Capture the cell that displays the provided text and extract its [X, Y] central coordinate. 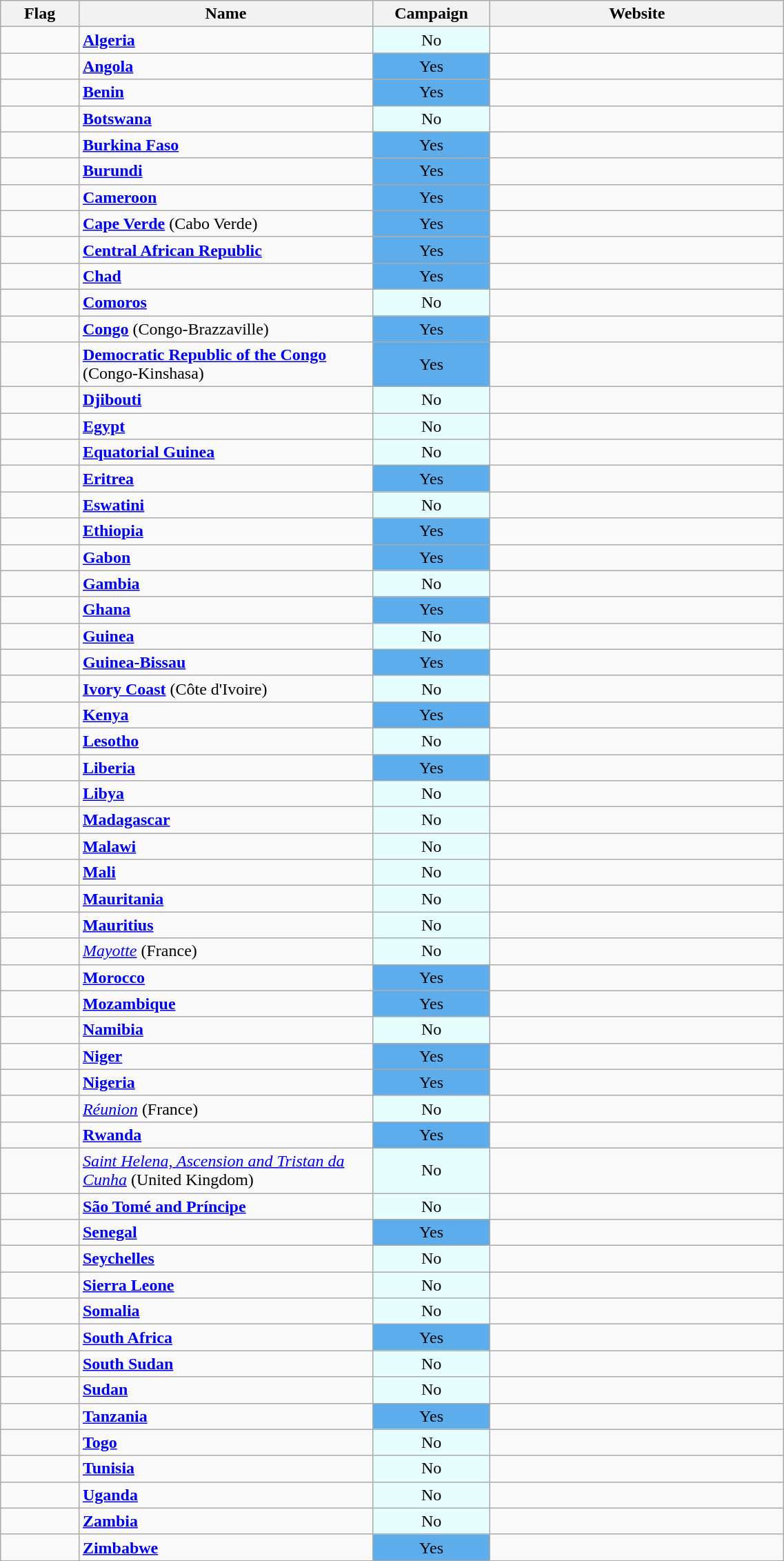
Malawi [225, 846]
Madagascar [225, 820]
Central African Republic [225, 250]
Chad [225, 276]
Libya [225, 794]
Eswatini [225, 505]
Tunisia [225, 1469]
Togo [225, 1442]
Sudan [225, 1390]
South Africa [225, 1338]
Rwanda [225, 1135]
Algeria [225, 40]
Mayotte (France) [225, 951]
Mauritania [225, 899]
Senegal [225, 1233]
Campaign [431, 14]
Djibouti [225, 400]
Gambia [225, 584]
Sierra Leone [225, 1285]
Angola [225, 66]
Kenya [225, 715]
Name [225, 14]
Uganda [225, 1495]
Cape Verde (Cabo Verde) [225, 223]
São Tomé and Príncipe [225, 1206]
Niger [225, 1056]
Gabon [225, 557]
Namibia [225, 1030]
Somalia [225, 1311]
Réunion (France) [225, 1108]
Ivory Coast (Côte d'Ivoire) [225, 688]
Zambia [225, 1521]
Ethiopia [225, 531]
Cameroon [225, 197]
Guinea-Bissau [225, 662]
Flag [40, 14]
Botswana [225, 119]
Egypt [225, 426]
Guinea [225, 636]
Democratic Republic of the Congo (Congo-Kinshasa) [225, 364]
Liberia [225, 768]
Morocco [225, 977]
Congo (Congo-Brazzaville) [225, 329]
Lesotho [225, 741]
Ghana [225, 610]
Equatorial Guinea [225, 453]
Seychelles [225, 1259]
Tanzania [225, 1416]
Website [637, 14]
Burkina Faso [225, 145]
South Sudan [225, 1364]
Mauritius [225, 925]
Comoros [225, 302]
Nigeria [225, 1082]
Saint Helena, Ascension and Tristan da Cunha (United Kingdom) [225, 1170]
Mozambique [225, 1004]
Burundi [225, 171]
Eritrea [225, 479]
Mali [225, 873]
Zimbabwe [225, 1547]
Benin [225, 92]
